Detect which cell encompasses the target text, then output its [x, y] center coordinate. 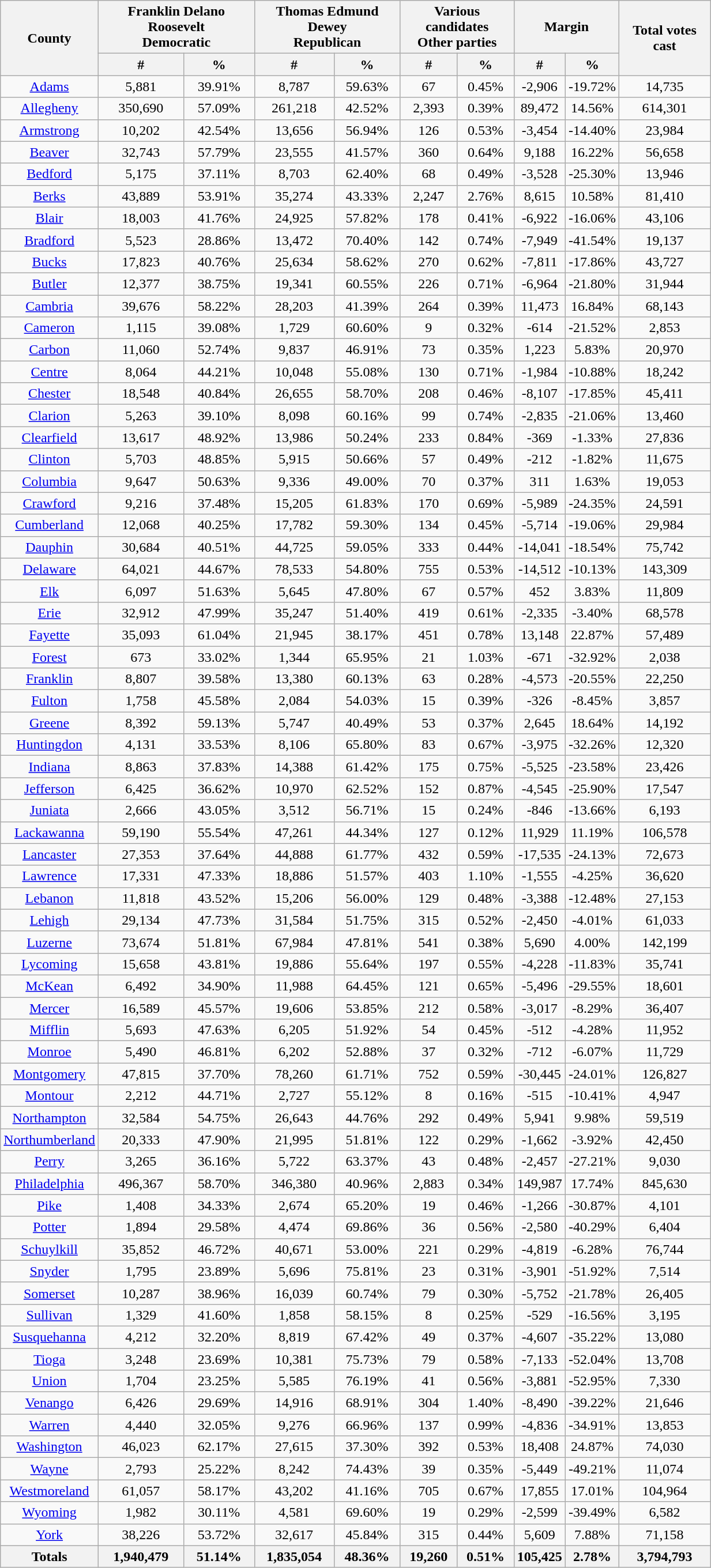
42,450 [664, 1140]
149,987 [540, 1183]
Fayette [50, 635]
1,758 [141, 701]
0.51% [486, 1556]
Centre [50, 372]
55.64% [367, 964]
-326 [540, 701]
Northampton [50, 1118]
59.13% [219, 723]
32,743 [141, 152]
51.63% [219, 591]
-25.90% [592, 789]
Adams [50, 86]
12,320 [664, 745]
0.87% [486, 789]
43.81% [219, 964]
1,729 [294, 328]
-671 [540, 657]
Clearfield [50, 438]
64,021 [141, 569]
78,533 [294, 569]
2,038 [664, 657]
25.22% [219, 1469]
54 [429, 1030]
59.05% [367, 547]
126 [429, 130]
Lawrence [50, 876]
8,106 [294, 745]
37.70% [219, 1074]
13,472 [294, 240]
2.76% [486, 196]
1,115 [141, 328]
69.60% [367, 1513]
-29.55% [592, 986]
23.69% [219, 1359]
-5,496 [540, 986]
Wayne [50, 1469]
36 [429, 1227]
-10.13% [592, 569]
-529 [540, 1315]
21,646 [664, 1403]
11,074 [664, 1469]
1.63% [592, 481]
-52.04% [592, 1359]
32,584 [141, 1118]
Margin [566, 27]
13,617 [141, 438]
75,742 [664, 547]
44,888 [294, 854]
0.28% [486, 679]
McKean [50, 986]
58.22% [219, 306]
14,735 [664, 86]
Crawford [50, 503]
35,274 [294, 196]
11,060 [141, 350]
-51.92% [592, 1271]
-1,555 [540, 876]
-4.01% [592, 920]
-4,573 [540, 679]
233 [429, 438]
59,190 [141, 832]
Wyoming [50, 1513]
0.12% [486, 832]
17,782 [294, 525]
432 [429, 854]
13,148 [540, 635]
59.63% [367, 86]
60.13% [367, 679]
31,584 [294, 920]
36,620 [664, 876]
21,945 [294, 635]
1,894 [141, 1227]
-7,133 [540, 1359]
-35.22% [592, 1337]
Lackawanna [50, 832]
0.61% [486, 613]
60.60% [367, 328]
9,276 [294, 1425]
27,353 [141, 854]
67.42% [367, 1337]
0.24% [486, 811]
11,809 [664, 591]
34.33% [219, 1205]
6,426 [141, 1403]
-6,964 [540, 284]
63 [429, 679]
47.81% [367, 942]
Allegheny [50, 108]
1,704 [141, 1381]
9,188 [540, 152]
-32.92% [592, 657]
-4,545 [540, 789]
Clarion [50, 416]
29.58% [219, 1227]
16,589 [141, 1008]
29,134 [141, 920]
304 [429, 1403]
-4,819 [540, 1249]
-12.48% [592, 898]
0.75% [486, 767]
40.84% [219, 394]
9,216 [141, 503]
51.75% [367, 920]
68.91% [367, 1403]
Tioga [50, 1359]
61,057 [141, 1491]
-3,454 [540, 130]
18.64% [592, 723]
212 [429, 1008]
6,425 [141, 789]
-512 [540, 1030]
Bradford [50, 240]
59,519 [664, 1118]
-14,512 [540, 569]
-17,535 [540, 854]
-52.95% [592, 1381]
5,722 [294, 1162]
18,242 [664, 372]
62.52% [367, 789]
Westmoreland [50, 1491]
0.65% [486, 986]
-7,949 [540, 240]
-4.25% [592, 876]
21,995 [294, 1140]
8,615 [540, 196]
62.40% [367, 174]
Potter [50, 1227]
-1,984 [540, 372]
-2,580 [540, 1227]
41.57% [367, 152]
21 [429, 657]
0.99% [486, 1425]
8,392 [141, 723]
-40.29% [592, 1227]
23,984 [664, 130]
Venango [50, 1403]
8,242 [294, 1469]
43,727 [664, 262]
31,944 [664, 284]
-8,107 [540, 394]
23.89% [219, 1271]
10.58% [592, 196]
7,330 [664, 1381]
311 [540, 481]
54.80% [367, 569]
Mercer [50, 1008]
61.77% [367, 854]
1,982 [141, 1513]
5.83% [592, 350]
-6.28% [592, 1249]
-16.56% [592, 1315]
61.83% [367, 503]
50.63% [219, 481]
170 [429, 503]
1.03% [486, 657]
-27.21% [592, 1162]
40.49% [367, 723]
10,970 [294, 789]
0.55% [486, 964]
41.60% [219, 1315]
99 [429, 416]
11,675 [664, 459]
49 [429, 1337]
Bedford [50, 174]
4,947 [664, 1096]
62.17% [219, 1447]
2,727 [294, 1096]
-21.52% [592, 328]
175 [429, 767]
6,205 [294, 1030]
57 [429, 459]
Cambria [50, 306]
Perry [50, 1162]
1,344 [294, 657]
9,647 [141, 481]
51.57% [367, 876]
0.69% [486, 503]
39.10% [219, 416]
76,744 [664, 1249]
-369 [540, 438]
30,684 [141, 547]
39 [429, 1469]
0.62% [486, 262]
Washington [50, 1447]
Philadelphia [50, 1183]
32,912 [141, 613]
35,247 [294, 613]
64.45% [367, 986]
0.16% [486, 1096]
38.96% [219, 1293]
55.08% [367, 372]
403 [429, 876]
0.25% [486, 1315]
72,673 [664, 854]
19,260 [429, 1556]
2,645 [540, 723]
-18.54% [592, 547]
40,671 [294, 1249]
333 [429, 547]
16.22% [592, 152]
Columbia [50, 481]
53.85% [367, 1008]
38.17% [367, 635]
58.17% [219, 1491]
44.76% [367, 1118]
41.39% [367, 306]
53.91% [219, 196]
Pike [50, 1205]
5,609 [540, 1535]
47.99% [219, 613]
Totals [50, 1556]
Huntingdon [50, 745]
360 [429, 152]
13,946 [664, 174]
-5,752 [540, 1293]
-5,989 [540, 503]
47,815 [141, 1074]
541 [429, 942]
-712 [540, 1052]
53 [429, 723]
5,881 [141, 86]
73 [429, 350]
1.40% [486, 1403]
10,202 [141, 130]
13,080 [664, 1337]
261,218 [294, 108]
33.02% [219, 657]
1,795 [141, 1271]
70.40% [367, 240]
-2,457 [540, 1162]
17,547 [664, 789]
35,093 [141, 635]
44,725 [294, 547]
9.98% [592, 1118]
5,693 [141, 1030]
71,158 [664, 1535]
47.63% [219, 1030]
-34.91% [592, 1425]
Various candidatesOther parties [457, 27]
-212 [540, 459]
3,794,793 [664, 1556]
39.91% [219, 86]
-49.21% [592, 1469]
32,617 [294, 1535]
Beaver [50, 152]
68,578 [664, 613]
43.33% [367, 196]
-3.92% [592, 1140]
60.16% [367, 416]
61.04% [219, 635]
-1.33% [592, 438]
346,380 [294, 1183]
Montgomery [50, 1074]
10,048 [294, 372]
18,003 [141, 218]
13,460 [664, 416]
47.33% [219, 876]
Luzerne [50, 942]
Fulton [50, 701]
50.24% [367, 438]
8,787 [294, 86]
-24.01% [592, 1074]
66.96% [367, 1425]
53.00% [367, 1249]
26,643 [294, 1118]
Delaware [50, 569]
11,952 [664, 1030]
Blair [50, 218]
34.90% [219, 986]
121 [429, 986]
56,658 [664, 152]
55.12% [367, 1096]
-19.06% [592, 525]
78,260 [294, 1074]
45.84% [367, 1535]
221 [429, 1249]
17.74% [592, 1183]
-515 [540, 1096]
9,336 [294, 481]
42.54% [219, 130]
15,206 [294, 898]
27,836 [664, 438]
104,964 [664, 1491]
Greene [50, 723]
11,729 [664, 1052]
27,153 [664, 898]
51.92% [367, 1030]
47,261 [294, 832]
43,106 [664, 218]
-4.28% [592, 1030]
226 [429, 284]
-3,881 [540, 1381]
8,064 [141, 372]
Thomas Edmund DeweyRepublican [328, 27]
13,853 [664, 1425]
57.82% [367, 218]
143,309 [664, 569]
43.52% [219, 898]
-39.49% [592, 1513]
36.16% [219, 1162]
Lancaster [50, 854]
14,192 [664, 723]
673 [141, 657]
12,068 [141, 525]
19,341 [294, 284]
8,703 [294, 174]
3,265 [141, 1162]
5,696 [294, 1271]
Carbon [50, 350]
9 [429, 328]
32.20% [219, 1337]
19,137 [664, 240]
26,405 [664, 1293]
10,381 [294, 1359]
56.71% [367, 811]
-6,922 [540, 218]
3,195 [664, 1315]
134 [429, 525]
13,708 [664, 1359]
-8.45% [592, 701]
11,473 [540, 306]
18,548 [141, 394]
48.85% [219, 459]
37.48% [219, 503]
19,053 [664, 481]
36.62% [219, 789]
68 [429, 174]
8,098 [294, 416]
-4,228 [540, 964]
-4,607 [540, 1337]
20,333 [141, 1140]
17.01% [592, 1491]
37.64% [219, 854]
51.40% [367, 613]
-5,449 [540, 1469]
2.78% [592, 1556]
755 [429, 569]
Berks [50, 196]
152 [429, 789]
3,512 [294, 811]
105,425 [540, 1556]
24,925 [294, 218]
63.37% [367, 1162]
43 [429, 1162]
4,101 [664, 1205]
4.00% [592, 942]
Jefferson [50, 789]
13,656 [294, 130]
1.10% [486, 876]
-20.55% [592, 679]
-23.58% [592, 767]
Cameron [50, 328]
-21.06% [592, 416]
5,645 [294, 591]
17,823 [141, 262]
-30.87% [592, 1205]
-3,017 [540, 1008]
Lycoming [50, 964]
-5,714 [540, 525]
3.83% [592, 591]
65.95% [367, 657]
2,212 [141, 1096]
47.80% [367, 591]
59.30% [367, 525]
16,039 [294, 1293]
57.79% [219, 152]
6,582 [664, 1513]
4,131 [141, 745]
44.71% [219, 1096]
0.31% [486, 1271]
28,203 [294, 306]
-7,811 [540, 262]
4,474 [294, 1227]
75.81% [367, 1271]
-3,901 [540, 1271]
22,250 [664, 679]
81,410 [664, 196]
89,472 [540, 108]
56.00% [367, 898]
845,630 [664, 1183]
452 [540, 591]
Monroe [50, 1052]
8,807 [141, 679]
60.55% [367, 284]
46,023 [141, 1447]
0.34% [486, 1183]
14,388 [294, 767]
14.56% [592, 108]
-24.13% [592, 854]
5,941 [540, 1118]
19,606 [294, 1008]
44.67% [219, 569]
17,855 [540, 1491]
-2,906 [540, 86]
0.41% [486, 218]
-3,975 [540, 745]
6,492 [141, 986]
2,084 [294, 701]
2,666 [141, 811]
23,426 [664, 767]
Erie [50, 613]
50.66% [367, 459]
451 [429, 635]
61.42% [367, 767]
38.75% [219, 284]
1,223 [540, 350]
15,658 [141, 964]
55.54% [219, 832]
4,440 [141, 1425]
54.03% [367, 701]
57.09% [219, 108]
-8,490 [540, 1403]
25,634 [294, 262]
-17.85% [592, 394]
142 [429, 240]
142,199 [664, 942]
6,202 [294, 1052]
5,263 [141, 416]
45.58% [219, 701]
130 [429, 372]
Northumberland [50, 1140]
23 [429, 1271]
2,393 [429, 108]
127 [429, 832]
5,585 [294, 1381]
Lehigh [50, 920]
-3,528 [540, 174]
-10.41% [592, 1096]
44.34% [367, 832]
39,676 [141, 306]
39.58% [219, 679]
52.74% [219, 350]
67,984 [294, 942]
11,929 [540, 832]
28.86% [219, 240]
-13.66% [592, 811]
27,615 [294, 1447]
Clinton [50, 459]
11.19% [592, 832]
-10.88% [592, 372]
39.08% [219, 328]
496,367 [141, 1183]
68,143 [664, 306]
30.11% [219, 1513]
53.72% [219, 1535]
74,030 [664, 1447]
24,591 [664, 503]
37 [429, 1052]
-39.22% [592, 1403]
Indiana [50, 767]
137 [429, 1425]
Snyder [50, 1271]
7.88% [592, 1535]
Total votes cast [664, 38]
-8.29% [592, 1008]
106,578 [664, 832]
208 [429, 394]
57,489 [664, 635]
2,247 [429, 196]
6,193 [664, 811]
29.69% [219, 1403]
9,837 [294, 350]
42.52% [367, 108]
37.83% [219, 767]
-2,335 [540, 613]
8,819 [294, 1337]
-2,835 [540, 416]
51.14% [219, 1556]
2,853 [664, 328]
43.05% [219, 811]
126,827 [664, 1074]
22.87% [592, 635]
41 [429, 1381]
County [50, 38]
5,523 [141, 240]
46.72% [219, 1249]
Montour [50, 1096]
76.19% [367, 1381]
-14.40% [592, 130]
270 [429, 262]
17,331 [141, 876]
-11.83% [592, 964]
56.94% [367, 130]
5,915 [294, 459]
41.16% [367, 1491]
Bucks [50, 262]
14,916 [294, 1403]
18,408 [540, 1447]
52.88% [367, 1052]
5,747 [294, 723]
705 [429, 1491]
5,490 [141, 1052]
122 [429, 1140]
0.84% [486, 438]
Butler [50, 284]
-19.72% [592, 86]
-21.78% [592, 1293]
1,835,054 [294, 1556]
43,202 [294, 1491]
-614 [540, 328]
32.05% [219, 1425]
752 [429, 1074]
13,380 [294, 679]
Warren [50, 1425]
-3.40% [592, 613]
1,408 [141, 1205]
65.80% [367, 745]
8,863 [141, 767]
-1,662 [540, 1140]
48.92% [219, 438]
75.73% [367, 1359]
33.53% [219, 745]
23.25% [219, 1381]
38,226 [141, 1535]
419 [429, 613]
0.52% [486, 920]
Dauphin [50, 547]
74.43% [367, 1469]
Franklin [50, 679]
69.86% [367, 1227]
24.87% [592, 1447]
2,793 [141, 1469]
40.76% [219, 262]
-4,836 [540, 1425]
45,411 [664, 394]
44.21% [219, 372]
Armstrong [50, 130]
Chester [50, 394]
Juniata [50, 811]
Mifflin [50, 1030]
-16.06% [592, 218]
6,404 [664, 1227]
49.00% [367, 481]
264 [429, 306]
18,886 [294, 876]
Franklin Delano RooseveltDemocratic [176, 27]
47.73% [219, 920]
-17.86% [592, 262]
Forest [50, 657]
178 [429, 218]
6,097 [141, 591]
Elk [50, 591]
197 [429, 964]
20,970 [664, 350]
54.75% [219, 1118]
Lebanon [50, 898]
61.71% [367, 1074]
16.84% [592, 306]
40.25% [219, 525]
23,555 [294, 152]
York [50, 1535]
13,986 [294, 438]
40.96% [367, 1183]
-1.82% [592, 459]
11,818 [141, 898]
26,655 [294, 394]
12,377 [141, 284]
10,287 [141, 1293]
7,514 [664, 1271]
40.51% [219, 547]
4,212 [141, 1337]
-41.54% [592, 240]
18,601 [664, 986]
-2,599 [540, 1513]
35,852 [141, 1249]
1,940,479 [141, 1556]
-1,266 [540, 1205]
61,033 [664, 920]
129 [429, 898]
29,984 [664, 525]
35,741 [664, 964]
46.91% [367, 350]
47.90% [219, 1140]
37.11% [219, 174]
0.64% [486, 152]
Cumberland [50, 525]
83 [429, 745]
73,674 [141, 942]
11,988 [294, 986]
1,329 [141, 1315]
-14,041 [540, 547]
43,889 [141, 196]
0.30% [486, 1293]
614,301 [664, 108]
-32.26% [592, 745]
0.78% [486, 635]
-3,388 [540, 898]
19,886 [294, 964]
5,703 [141, 459]
70 [429, 481]
-6.07% [592, 1052]
48.36% [367, 1556]
-5,525 [540, 767]
41.76% [219, 218]
-25.30% [592, 174]
Schuylkill [50, 1249]
15,205 [294, 503]
37.30% [367, 1447]
1,858 [294, 1315]
65.20% [367, 1205]
-21.80% [592, 284]
292 [429, 1118]
Union [50, 1381]
Somerset [50, 1293]
9,030 [664, 1162]
-846 [540, 811]
58.62% [367, 262]
36,407 [664, 1008]
3,857 [664, 701]
45.57% [219, 1008]
392 [429, 1447]
Susquehanna [50, 1337]
-2,450 [540, 920]
-30,445 [540, 1074]
60.74% [367, 1293]
Sullivan [50, 1315]
5,690 [540, 942]
46.81% [219, 1052]
0.38% [486, 942]
58.15% [367, 1315]
0.57% [486, 591]
5,175 [141, 174]
2,674 [294, 1205]
3,248 [141, 1359]
350,690 [141, 108]
-24.35% [592, 503]
4,581 [294, 1513]
2,883 [429, 1183]
